Locate the cell with the specified text and output its [x, y] center coordinate. 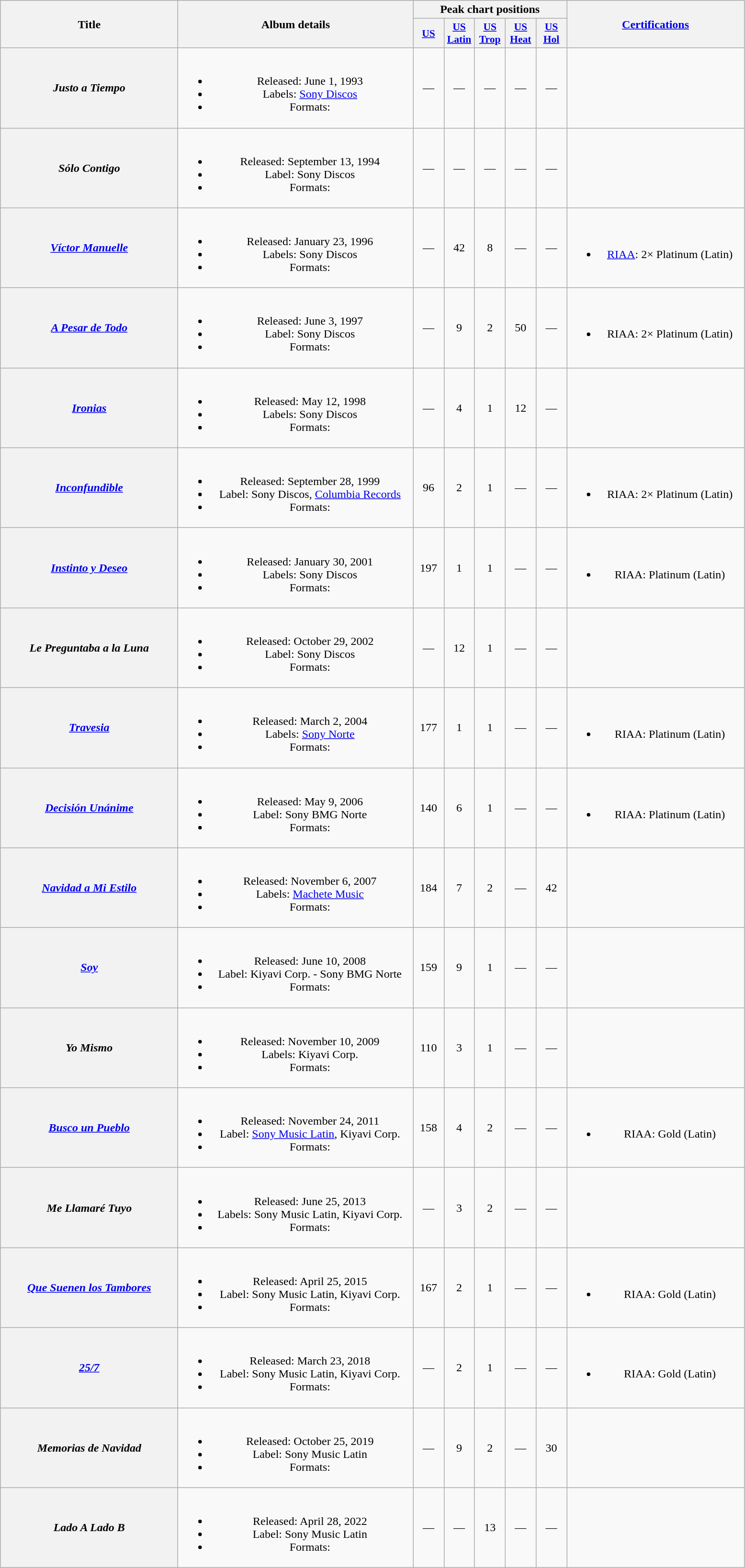
25/7 [89, 1367]
Peak chart positions [490, 10]
Released: October 29, 2002Label: Sony DiscosFormats: [296, 647]
Lado A Lado B [89, 1527]
Released: November 6, 2007Labels: Machete MusicFormats: [296, 888]
Title [89, 24]
Released: September 13, 1994Label: Sony DiscosFormats: [296, 168]
7 [459, 888]
177 [429, 728]
Released: March 23, 2018Label: Sony Music Latin, Kiyavi Corp.Formats: [296, 1367]
Víctor Manuelle [89, 248]
Que Suenen los Tambores [89, 1288]
Certifications [656, 24]
13 [490, 1527]
Released: November 10, 2009Labels: Kiyavi Corp.Formats: [296, 1048]
Released: June 1, 1993Labels: Sony DiscosFormats: [296, 88]
197 [429, 568]
30 [551, 1448]
Decisión Unánime [89, 808]
Yo Mismo [89, 1048]
Released: June 3, 1997Label: Sony DiscosFormats: [296, 327]
Released: May 12, 1998Labels: Sony DiscosFormats: [296, 408]
US [429, 34]
Justo a Tiempo [89, 88]
Album details [296, 24]
Released: June 10, 2008Label: Kiyavi Corp. - Sony BMG NorteFormats: [296, 968]
184 [429, 888]
Inconfundible [89, 487]
US Trop [490, 34]
50 [520, 327]
96 [429, 487]
110 [429, 1048]
Released: January 23, 1996Labels: Sony DiscosFormats: [296, 248]
Released: March 2, 2004Labels: Sony NorteFormats: [296, 728]
Released: May 9, 2006Label: Sony BMG NorteFormats: [296, 808]
Ironias [89, 408]
Travesia [89, 728]
US Heat [520, 34]
167 [429, 1288]
Me Llamaré Tuyo [89, 1207]
Busco un Pueblo [89, 1128]
US Hol [551, 34]
Released: January 30, 2001Labels: Sony DiscosFormats: [296, 568]
140 [429, 808]
US Latin [459, 34]
Released: September 28, 1999Label: Sony Discos, Columbia RecordsFormats: [296, 487]
158 [429, 1128]
Memorias de Navidad [89, 1448]
Released: April 28, 2022Label: Sony Music LatinFormats: [296, 1527]
Navidad a Mi Estilo [89, 888]
6 [459, 808]
Released: April 25, 2015Label: Sony Music Latin, Kiyavi Corp.Formats: [296, 1288]
Released: October 25, 2019Label: Sony Music LatinFormats: [296, 1448]
A Pesar de Todo [89, 327]
159 [429, 968]
Instinto y Deseo [89, 568]
Soy [89, 968]
Le Preguntaba a la Luna [89, 647]
Released: June 25, 2013Labels: Sony Music Latin, Kiyavi Corp.Formats: [296, 1207]
Sólo Contigo [89, 168]
Released: November 24, 2011Label: Sony Music Latin, Kiyavi Corp.Formats: [296, 1128]
8 [490, 248]
